Locate the cell with the specified text and output its (x, y) center coordinate. 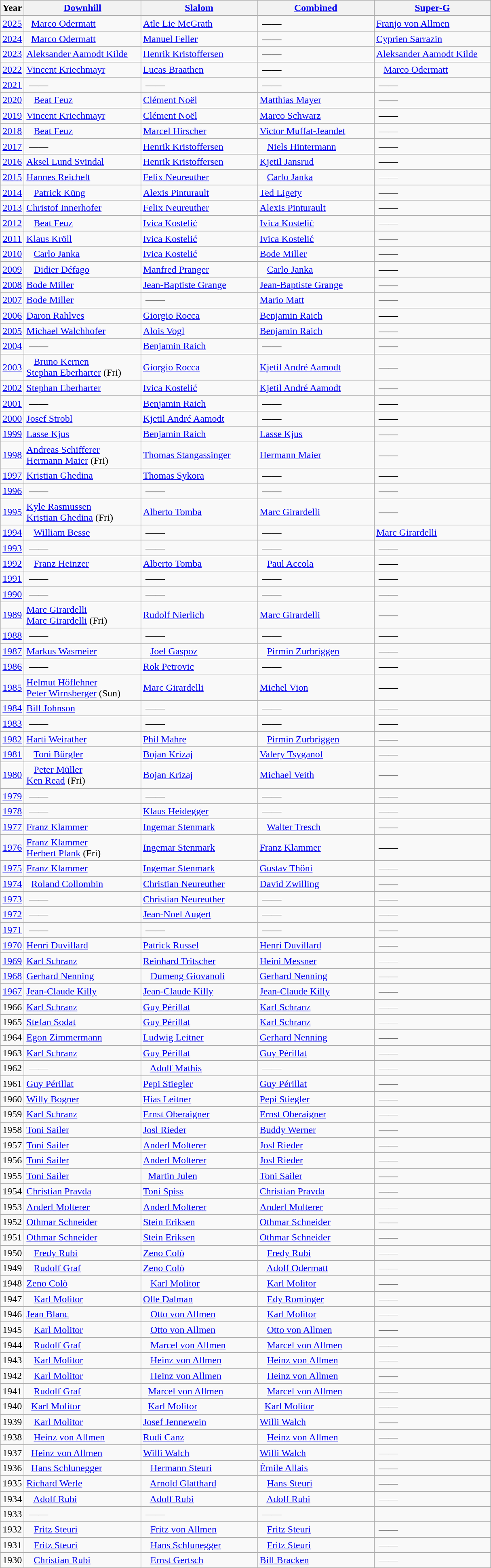
1944 (12, 1345)
1939 (12, 1422)
Hans Steuri (316, 1483)
2025 (12, 23)
2020 (12, 100)
2014 (12, 193)
2010 (12, 254)
2011 (12, 239)
2012 (12, 223)
1936 (12, 1468)
Bill Bracken (316, 1560)
Stephan Eberharter (82, 388)
1959 (12, 1114)
2003 (12, 367)
1983 (12, 723)
1966 (12, 1007)
Joel Gaspoz (199, 651)
Lucas Braathen (199, 69)
2023 (12, 54)
1993 (12, 548)
Combined (316, 8)
Matthias Mayer (316, 100)
Peter Müller Ken Read (Fri) (82, 776)
1942 (12, 1376)
2008 (12, 285)
1962 (12, 1068)
Klaus Kröll (82, 239)
1998 (12, 455)
Kyle Rasmussen Kristian Ghedina (Fri) (82, 512)
Adolf Odermatt (316, 1268)
1967 (12, 991)
Marco Schwarz (316, 116)
Harti Weirather (82, 739)
2004 (12, 346)
Heini Messner (316, 961)
1964 (12, 1038)
1930 (12, 1560)
Jean Blanc (82, 1314)
Christian Rubi (82, 1560)
1999 (12, 434)
Helmut Höflehner Peter Wirnsberger (Sun) (82, 687)
Mario Matt (316, 300)
Michel Vion (316, 687)
1954 (12, 1191)
Christof Innerhofer (82, 208)
1961 (12, 1084)
1997 (12, 476)
1992 (12, 563)
Émile Allais (316, 1468)
Klaus Heidegger (199, 811)
Rudolf Nierlich (199, 615)
2017 (12, 146)
Didier Défago (82, 269)
Alois Vogl (199, 331)
1995 (12, 512)
1950 (12, 1253)
Thomas Sykora (199, 476)
1957 (12, 1145)
1940 (12, 1406)
Roland Collombin (82, 884)
Michael Veith (316, 776)
Franz Klammer Herbert Plank (Fri) (82, 847)
1951 (12, 1237)
1988 (12, 636)
Stefan Sodat (82, 1022)
Bruno Kernen Stephan Eberharter (Fri) (82, 367)
Valery Tsyganof (316, 755)
1941 (12, 1391)
1974 (12, 884)
Niels Hintermann (316, 146)
Hias Leitner (199, 1099)
1963 (12, 1053)
Buddy Werner (316, 1130)
Year (12, 8)
Ludwig Leitner (199, 1038)
Kjetil Jansrud (316, 162)
Willy Bogner (82, 1099)
Franz Heinzer (82, 563)
Walter Tresch (316, 827)
1931 (12, 1545)
Toni Spiss (199, 1191)
Adolf Mathis (199, 1068)
1980 (12, 776)
Rudi Canz (199, 1437)
1935 (12, 1483)
Daron Rahlves (82, 315)
1947 (12, 1299)
2009 (12, 269)
1949 (12, 1268)
Manfred Pranger (199, 269)
1970 (12, 945)
1933 (12, 1514)
1972 (12, 914)
Rok Petrovic (199, 666)
Downhill (82, 8)
Patrick Küng (82, 193)
2006 (12, 315)
2022 (12, 69)
Hermann Steuri (199, 1468)
Dumeng Giovanoli (199, 976)
1985 (12, 687)
1971 (12, 930)
Phil Mahre (199, 739)
1989 (12, 615)
2002 (12, 388)
1984 (12, 708)
Manuel Feller (199, 39)
1977 (12, 827)
Jean-Noel Augert (199, 914)
1958 (12, 1130)
1937 (12, 1452)
Hermann Maier (316, 455)
Marc Girardelli Marc Girardelli (Fri) (82, 615)
Toni Bürgler (82, 755)
Ted Ligety (316, 193)
1946 (12, 1314)
1969 (12, 961)
Thomas Stangassinger (199, 455)
Aksel Lund Svindal (82, 162)
1956 (12, 1160)
1994 (12, 533)
Richard Werle (82, 1483)
1973 (12, 899)
1943 (12, 1360)
Paul Accola (316, 563)
1991 (12, 579)
1990 (12, 594)
Marcel Hirscher (199, 131)
2018 (12, 131)
2016 (12, 162)
1938 (12, 1437)
1932 (12, 1530)
Martin Julen (199, 1176)
2019 (12, 116)
1960 (12, 1099)
Andreas Schifferer Hermann Maier (Fri) (82, 455)
Franjo von Allmen (432, 23)
1965 (12, 1022)
Victor Muffat-Jeandet (316, 131)
2001 (12, 403)
Gustav Thöni (316, 868)
2005 (12, 331)
2000 (12, 418)
Kristian Ghedina (82, 476)
Atle Lie McGrath (199, 23)
Cyprien Sarrazin (432, 39)
1955 (12, 1176)
Ernst Gertsch (199, 1560)
Josef Strobl (82, 418)
1996 (12, 491)
Slalom (199, 8)
1982 (12, 739)
1978 (12, 811)
2015 (12, 177)
Patrick Russel (199, 945)
William Besse (82, 533)
2013 (12, 208)
1968 (12, 976)
Hannes Reichelt (82, 177)
Super-G (432, 8)
1945 (12, 1330)
Reinhard Tritscher (199, 961)
2021 (12, 85)
1952 (12, 1222)
1934 (12, 1499)
Markus Wasmeier (82, 651)
Michael Walchhofer (82, 331)
David Zwilling (316, 884)
1976 (12, 847)
1948 (12, 1284)
2007 (12, 300)
1986 (12, 666)
1981 (12, 755)
1987 (12, 651)
Edy Rominger (316, 1299)
Bill Johnson (82, 708)
2024 (12, 39)
1953 (12, 1206)
Josef Jennewein (199, 1422)
Fritz von Allmen (199, 1530)
Egon Zimmermann (82, 1038)
Olle Dalman (199, 1299)
1979 (12, 796)
Arnold Glatthard (199, 1483)
1975 (12, 868)
